Return the (X, Y) coordinate for the center point of the cell that contains the specified text.  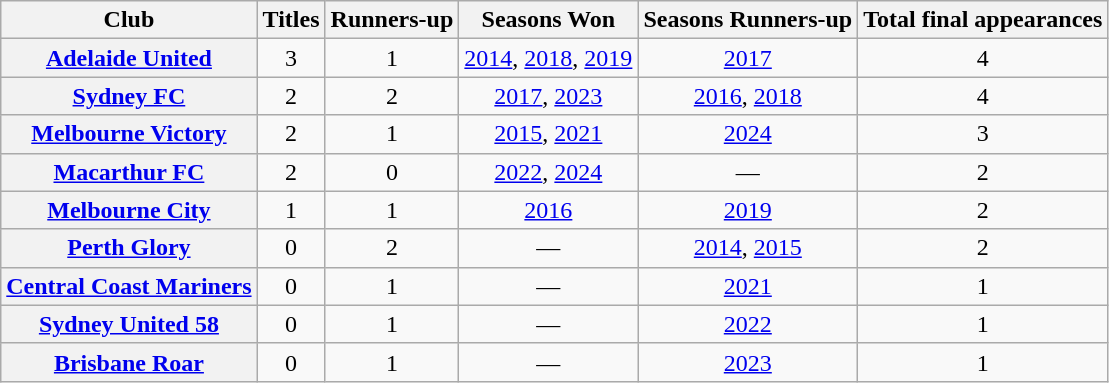
Sydney FC (129, 96)
Club (129, 20)
Melbourne City (129, 210)
2023 (748, 362)
2017 (748, 58)
2019 (748, 210)
2014, 2018, 2019 (548, 58)
2015, 2021 (548, 134)
Seasons Runners-up (748, 20)
2016, 2018 (748, 96)
2017, 2023 (548, 96)
Brisbane Roar (129, 362)
Adelaide United (129, 58)
Runners-up (392, 20)
2021 (748, 286)
Seasons Won (548, 20)
Sydney United 58 (129, 324)
2014, 2015 (748, 248)
Central Coast Mariners (129, 286)
2022 (748, 324)
Macarthur FC (129, 172)
2022, 2024 (548, 172)
Total final appearances (983, 20)
2024 (748, 134)
Titles (291, 20)
2016 (548, 210)
Perth Glory (129, 248)
Melbourne Victory (129, 134)
